Output the [x, y] coordinate of the center of the cell containing the given text.  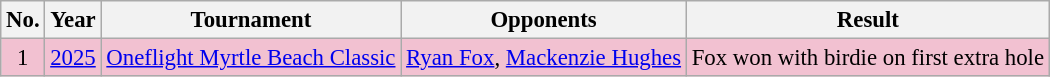
1 [23, 58]
Oneflight Myrtle Beach Classic [251, 58]
No. [23, 20]
Result [868, 20]
Fox won with birdie on first extra hole [868, 58]
Tournament [251, 20]
Opponents [544, 20]
Ryan Fox, Mackenzie Hughes [544, 58]
Year [73, 20]
2025 [73, 58]
